Locate the cell with the specified text and output its (X, Y) center coordinate. 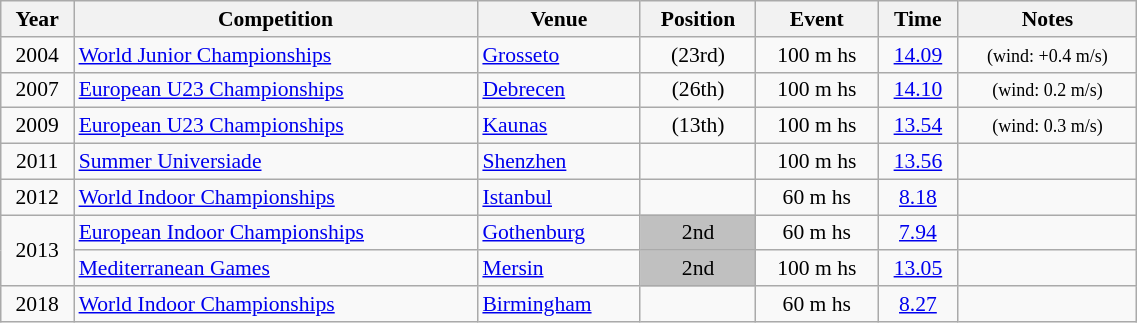
8.18 (918, 197)
13.54 (918, 126)
2012 (38, 197)
Mersin (558, 269)
World Junior Championships (276, 55)
13.56 (918, 162)
Venue (558, 19)
2013 (38, 250)
Year (38, 19)
Notes (1048, 19)
13.05 (918, 269)
(wind: 0.2 m/s) (1048, 90)
14.10 (918, 90)
(wind: 0.3 m/s) (1048, 126)
2004 (38, 55)
Mediterranean Games (276, 269)
Event (817, 19)
Position (698, 19)
Summer Universiade (276, 162)
(26th) (698, 90)
2011 (38, 162)
Gothenburg (558, 233)
Debrecen (558, 90)
Time (918, 19)
Competition (276, 19)
(23rd) (698, 55)
Shenzhen (558, 162)
7.94 (918, 233)
Grosseto (558, 55)
14.09 (918, 55)
Kaunas (558, 126)
(13th) (698, 126)
8.27 (918, 304)
European Indoor Championships (276, 233)
2007 (38, 90)
(wind: +0.4 m/s) (1048, 55)
2018 (38, 304)
2009 (38, 126)
Istanbul (558, 197)
Birmingham (558, 304)
